For the text-containing cell, return its midpoint in (x, y) coordinate format. 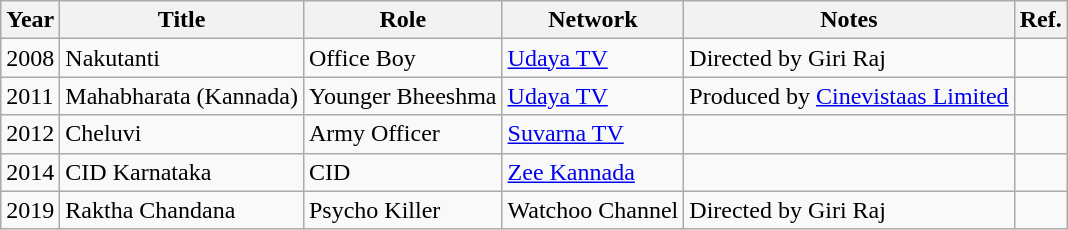
Produced by Cinevistaas Limited (849, 96)
Notes (849, 20)
Role (402, 20)
CID (402, 172)
2011 (30, 96)
Year (30, 20)
2012 (30, 134)
Suvarna TV (593, 134)
Psycho Killer (402, 210)
Zee Kannada (593, 172)
Title (182, 20)
Watchoo Channel (593, 210)
2008 (30, 58)
Office Boy (402, 58)
Younger Bheeshma (402, 96)
2019 (30, 210)
Mahabharata (Kannada) (182, 96)
Raktha Chandana (182, 210)
Cheluvi (182, 134)
Army Officer (402, 134)
Nakutanti (182, 58)
2014 (30, 172)
CID Karnataka (182, 172)
Ref. (1040, 20)
Network (593, 20)
